Return the [x, y] coordinate for the center point of the cell that contains the specified text.  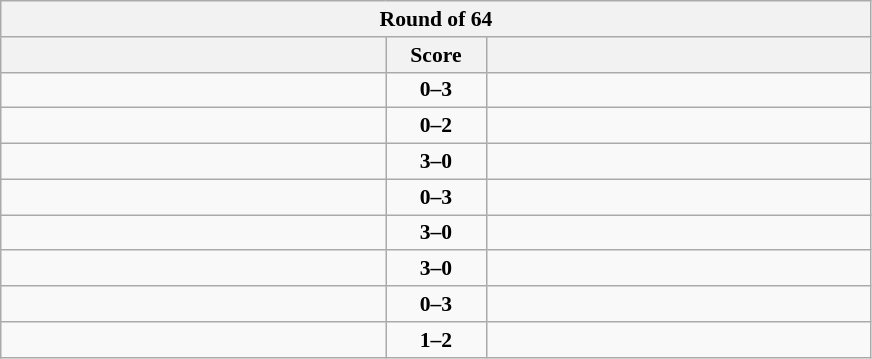
Round of 64 [436, 19]
Score [436, 55]
1–2 [436, 340]
0–2 [436, 126]
